Search for the cell housing the specified text and yield its (X, Y) center coordinate. 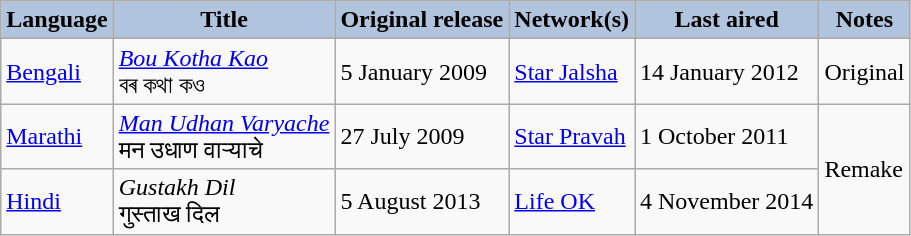
1 October 2011 (726, 136)
Bou Kotha Kao বৰ কথা কও (224, 72)
Notes (864, 20)
Marathi (57, 136)
Hindi (57, 202)
Gustakh Dil गुस्ताख दिल (224, 202)
Man Udhan Varyache मन उधाण वाऱ्याचे (224, 136)
Last aired (726, 20)
Title (224, 20)
Bengali (57, 72)
5 August 2013 (422, 202)
Star Pravah (572, 136)
14 January 2012 (726, 72)
Original release (422, 20)
5 January 2009 (422, 72)
Original (864, 72)
Life OK (572, 202)
4 November 2014 (726, 202)
Language (57, 20)
Network(s) (572, 20)
Star Jalsha (572, 72)
Remake (864, 169)
27 July 2009 (422, 136)
